Extract the (x, y) coordinate from the center of the cell holding the provided text.  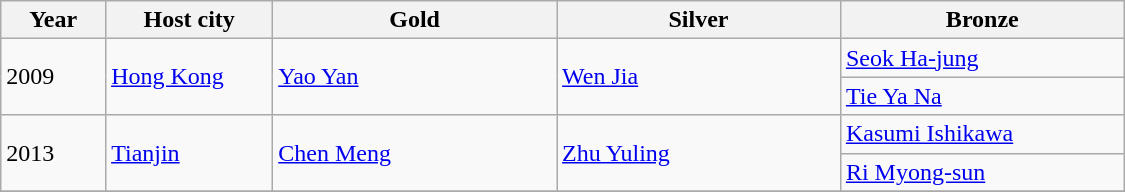
Yao Yan (415, 77)
Chen Meng (415, 153)
Seok Ha-jung (982, 58)
2013 (54, 153)
Wen Jia (699, 77)
Year (54, 20)
2009 (54, 77)
Hong Kong (190, 77)
Tie Ya Na (982, 96)
Gold (415, 20)
Bronze (982, 20)
Tianjin (190, 153)
Kasumi Ishikawa (982, 134)
Host city (190, 20)
Silver (699, 20)
Ri Myong-sun (982, 172)
Zhu Yuling (699, 153)
